For the text-containing cell, return its midpoint in (x, y) coordinate format. 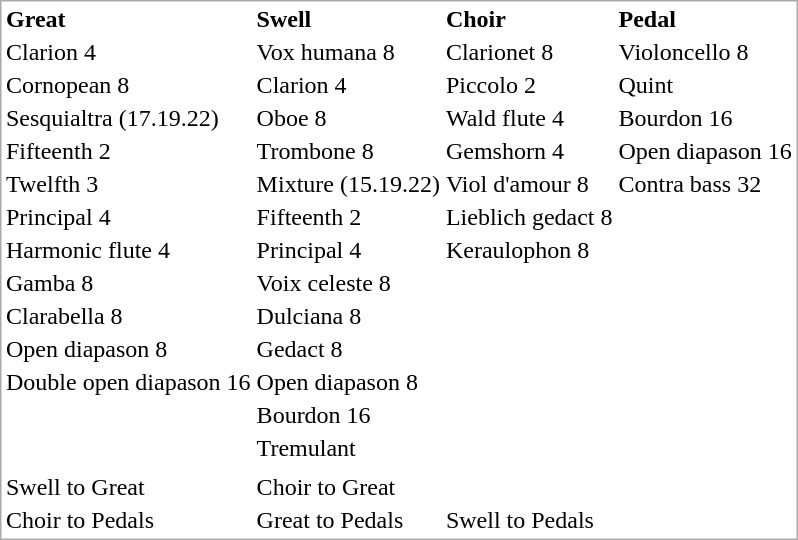
Mixture (15.19.22) (348, 185)
Double open diapason 16 (128, 383)
Choir to Great (348, 487)
Contra bass 32 (705, 185)
Gedact 8 (348, 349)
Keraulophon 8 (529, 251)
Trombone 8 (348, 151)
Swell to Great (128, 487)
Cornopean 8 (128, 85)
Piccolo 2 (529, 85)
Choir (529, 19)
Tremulant (348, 449)
Voix celeste 8 (348, 283)
Gemshorn 4 (529, 151)
Swell (348, 19)
Wald flute 4 (529, 119)
Sesquialtra (17.19.22) (128, 119)
Harmonic flute 4 (128, 251)
Clarionet 8 (529, 53)
Gamba 8 (128, 283)
Violoncello 8 (705, 53)
Choir to Pedals (128, 521)
Twelfth 3 (128, 185)
Great (128, 19)
Open diapason 16 (705, 151)
Oboe 8 (348, 119)
Lieblich gedact 8 (529, 217)
Quint (705, 85)
Viol d'amour 8 (529, 185)
Pedal (705, 19)
Clarabella 8 (128, 317)
Dulciana 8 (348, 317)
Vox humana 8 (348, 53)
Great to Pedals (348, 521)
Swell to Pedals (529, 521)
